Search for the cell housing the specified text and yield its [x, y] center coordinate. 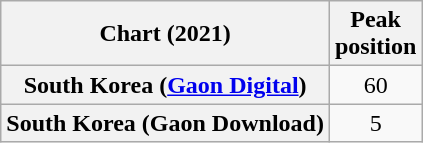
5 [375, 123]
Peakposition [375, 34]
South Korea (Gaon Download) [166, 123]
Chart (2021) [166, 34]
60 [375, 85]
South Korea (Gaon Digital) [166, 85]
